Determine the [x, y] coordinate at the center of the cell enclosing the given text.  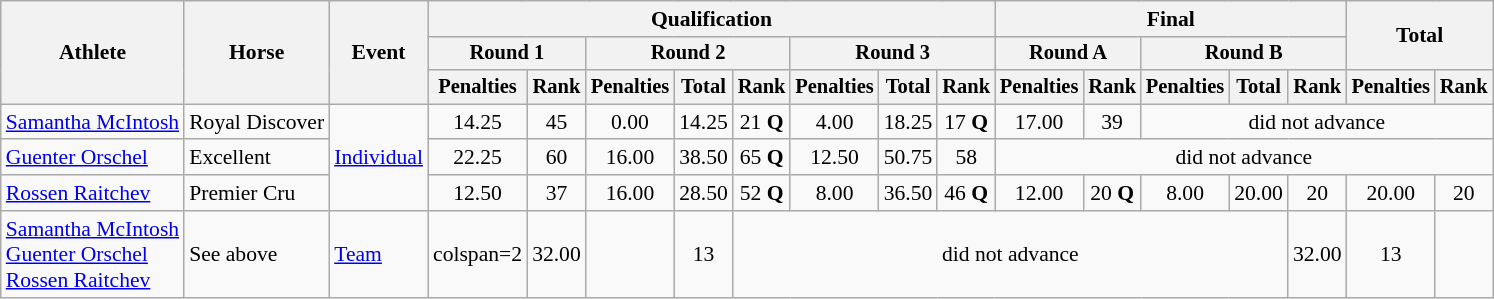
Samantha McIntosh [92, 122]
4.00 [834, 122]
65 Q [762, 158]
Event [378, 52]
0.00 [630, 122]
Round 3 [892, 54]
Round 2 [688, 54]
Premier Cru [256, 193]
See above [256, 254]
45 [556, 122]
58 [966, 158]
Qualification [712, 19]
Round 1 [507, 54]
17.00 [1039, 122]
Athlete [92, 52]
20 Q [1112, 193]
Team [378, 254]
46 Q [966, 193]
28.50 [704, 193]
39 [1112, 122]
50.75 [908, 158]
Excellent [256, 158]
37 [556, 193]
52 Q [762, 193]
21 Q [762, 122]
22.25 [478, 158]
38.50 [704, 158]
17 Q [966, 122]
Round B [1244, 54]
Individual [378, 158]
12.00 [1039, 193]
60 [556, 158]
Final [1171, 19]
18.25 [908, 122]
Guenter Orschel [92, 158]
Royal Discover [256, 122]
Horse [256, 52]
Round A [1068, 54]
Rossen Raitchev [92, 193]
colspan=2 [478, 254]
36.50 [908, 193]
Samantha McIntosh Guenter Orschel Rossen Raitchev [92, 254]
